Scan for the cell matching the given text and deliver its [x, y] coordinate at center. 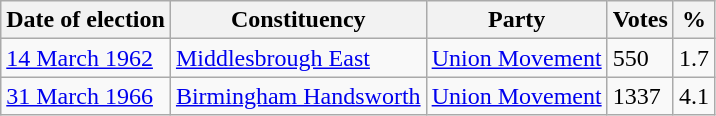
4.1 [694, 96]
Date of election [86, 20]
Party [516, 20]
1.7 [694, 58]
% [694, 20]
Votes [640, 20]
14 March 1962 [86, 58]
Constituency [298, 20]
31 March 1966 [86, 96]
Middlesbrough East [298, 58]
Birmingham Handsworth [298, 96]
1337 [640, 96]
550 [640, 58]
